Output the (X, Y) coordinate of the center of the cell containing the given text.  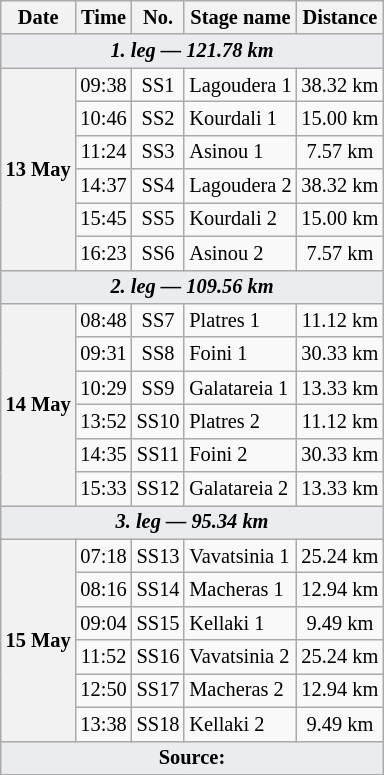
14 May (38, 404)
SS18 (158, 724)
SS4 (158, 186)
SS13 (158, 556)
SS3 (158, 152)
13 May (38, 169)
SS17 (158, 690)
SS16 (158, 657)
15:33 (104, 489)
Distance (340, 17)
14:35 (104, 455)
13:52 (104, 421)
SS2 (158, 118)
09:04 (104, 623)
SS12 (158, 489)
10:29 (104, 388)
07:18 (104, 556)
SS10 (158, 421)
SS6 (158, 253)
12:50 (104, 690)
11:52 (104, 657)
Platres 1 (240, 320)
2. leg — 109.56 km (192, 287)
SS8 (158, 354)
SS11 (158, 455)
Foini 2 (240, 455)
Stage name (240, 17)
14:37 (104, 186)
15:45 (104, 219)
09:38 (104, 85)
Galatareia 2 (240, 489)
Galatareia 1 (240, 388)
Asinou 1 (240, 152)
08:16 (104, 589)
Date (38, 17)
SS1 (158, 85)
11:24 (104, 152)
SS9 (158, 388)
SS14 (158, 589)
Kellaki 1 (240, 623)
Kourdali 1 (240, 118)
Macheras 2 (240, 690)
13:38 (104, 724)
10:46 (104, 118)
15 May (38, 640)
Foini 1 (240, 354)
SS15 (158, 623)
SS7 (158, 320)
3. leg — 95.34 km (192, 522)
08:48 (104, 320)
Source: (192, 758)
Macheras 1 (240, 589)
16:23 (104, 253)
Asinou 2 (240, 253)
Time (104, 17)
Vavatsinia 2 (240, 657)
Platres 2 (240, 421)
09:31 (104, 354)
Vavatsinia 1 (240, 556)
Lagoudera 1 (240, 85)
SS5 (158, 219)
Kellaki 2 (240, 724)
1. leg — 121.78 km (192, 51)
No. (158, 17)
Kourdali 2 (240, 219)
Lagoudera 2 (240, 186)
